Provide the (X, Y) coordinate of the cell's center where the given text is located.  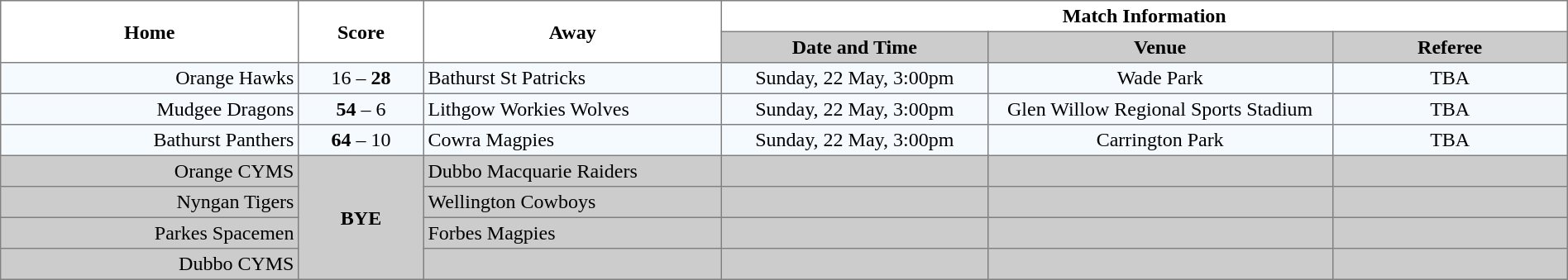
Date and Time (854, 47)
Bathurst St Patricks (572, 78)
Referee (1450, 47)
Orange CYMS (150, 171)
Dubbo CYMS (150, 264)
Score (361, 31)
Match Information (1145, 17)
54 – 6 (361, 109)
Cowra Magpies (572, 140)
Bathurst Panthers (150, 140)
Mudgee Dragons (150, 109)
Lithgow Workies Wolves (572, 109)
16 – 28 (361, 78)
Dubbo Macquarie Raiders (572, 171)
Forbes Magpies (572, 233)
Away (572, 31)
Wade Park (1159, 78)
BYE (361, 217)
Home (150, 31)
64 – 10 (361, 140)
Wellington Cowboys (572, 202)
Carrington Park (1159, 140)
Parkes Spacemen (150, 233)
Glen Willow Regional Sports Stadium (1159, 109)
Nyngan Tigers (150, 202)
Orange Hawks (150, 78)
Venue (1159, 47)
